Find where the given text appears and provide that cell's center as (x, y) coordinate. 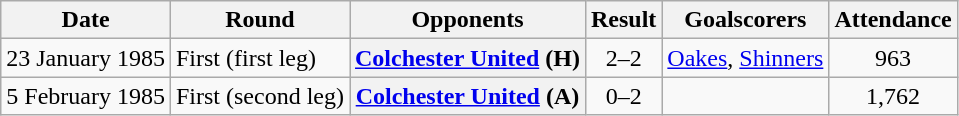
First (first leg) (260, 58)
Goalscorers (746, 20)
Opponents (468, 20)
Result (623, 20)
Colchester United (A) (468, 96)
Round (260, 20)
23 January 1985 (86, 58)
963 (893, 58)
First (second leg) (260, 96)
0–2 (623, 96)
2–2 (623, 58)
Date (86, 20)
1,762 (893, 96)
5 February 1985 (86, 96)
Oakes, Shinners (746, 58)
Colchester United (H) (468, 58)
Attendance (893, 20)
